Return the (x, y) coordinate for the center point of the cell that contains the specified text.  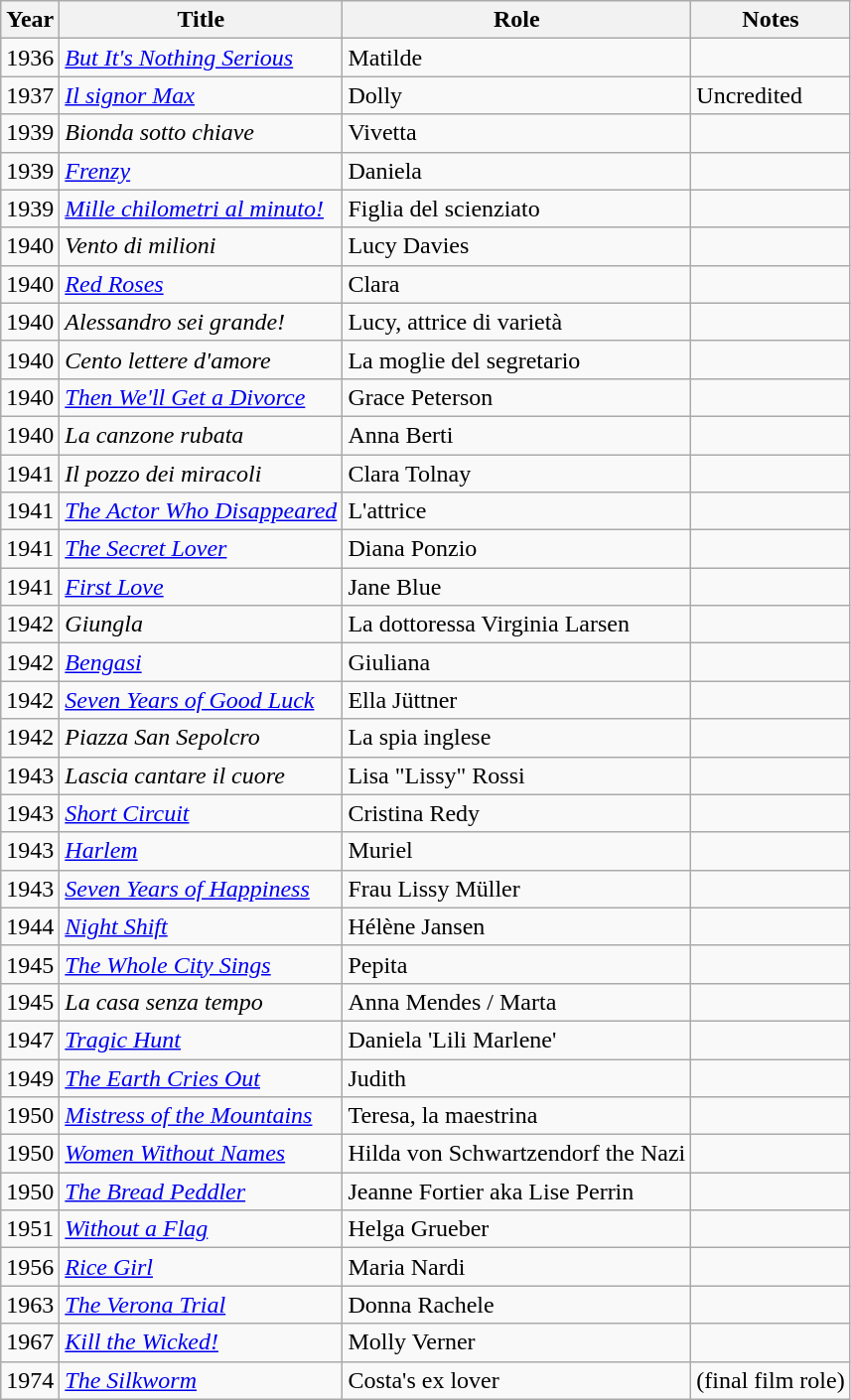
Harlem (201, 851)
La canzone rubata (201, 435)
La dottoressa Virginia Larsen (516, 625)
Lucy, attrice di varietà (516, 322)
Frenzy (201, 171)
Night Shift (201, 926)
Bengasi (201, 662)
1967 (30, 1342)
La casa senza tempo (201, 1002)
Jane Blue (516, 587)
Daniela (516, 171)
Piazza San Sepolcro (201, 738)
1963 (30, 1305)
Without a Flag (201, 1229)
Women Without Names (201, 1154)
Notes (771, 20)
Hélène Jansen (516, 926)
Muriel (516, 851)
Giuliana (516, 662)
Mille chilometri al minuto! (201, 209)
Role (516, 20)
Then We'll Get a Divorce (201, 397)
La moglie del segretario (516, 359)
1949 (30, 1077)
Figlia del scienziato (516, 209)
Grace Peterson (516, 397)
Lascia cantare il cuore (201, 775)
Uncredited (771, 95)
Clara (516, 284)
Frau Lissy Müller (516, 889)
Year (30, 20)
Giungla (201, 625)
The Verona Trial (201, 1305)
Alessandro sei grande! (201, 322)
1944 (30, 926)
1947 (30, 1040)
Lucy Davies (516, 246)
Teresa, la maestrina (516, 1116)
Clara Tolnay (516, 474)
The Earth Cries Out (201, 1077)
Diana Ponzio (516, 549)
1974 (30, 1380)
Il pozzo dei miracoli (201, 474)
Pepita (516, 964)
1951 (30, 1229)
Tragic Hunt (201, 1040)
Rice Girl (201, 1267)
L'attrice (516, 511)
First Love (201, 587)
Daniela 'Lili Marlene' (516, 1040)
But It's Nothing Serious (201, 58)
Jeanne Fortier aka Lise Perrin (516, 1191)
Vivetta (516, 133)
Molly Verner (516, 1342)
Matilde (516, 58)
Cristina Redy (516, 813)
1956 (30, 1267)
Anna Berti (516, 435)
The Whole City Sings (201, 964)
Vento di milioni (201, 246)
Short Circuit (201, 813)
Red Roses (201, 284)
Bionda sotto chiave (201, 133)
The Secret Lover (201, 549)
The Bread Peddler (201, 1191)
Donna Rachele (516, 1305)
(final film role) (771, 1380)
La spia inglese (516, 738)
Hilda von Schwartzendorf the Nazi (516, 1154)
Seven Years of Good Luck (201, 700)
Il signor Max (201, 95)
Dolly (516, 95)
Anna Mendes / Marta (516, 1002)
The Actor Who Disappeared (201, 511)
1936 (30, 58)
Judith (516, 1077)
Lisa "Lissy" Rossi (516, 775)
1937 (30, 95)
Kill the Wicked! (201, 1342)
Mistress of the Mountains (201, 1116)
The Silkworm (201, 1380)
Title (201, 20)
Costa's ex lover (516, 1380)
Seven Years of Happiness (201, 889)
Maria Nardi (516, 1267)
Cento lettere d'amore (201, 359)
Helga Grueber (516, 1229)
Ella Jüttner (516, 700)
